Identify which cell holds the provided text, then report its (x, y) central coordinate. 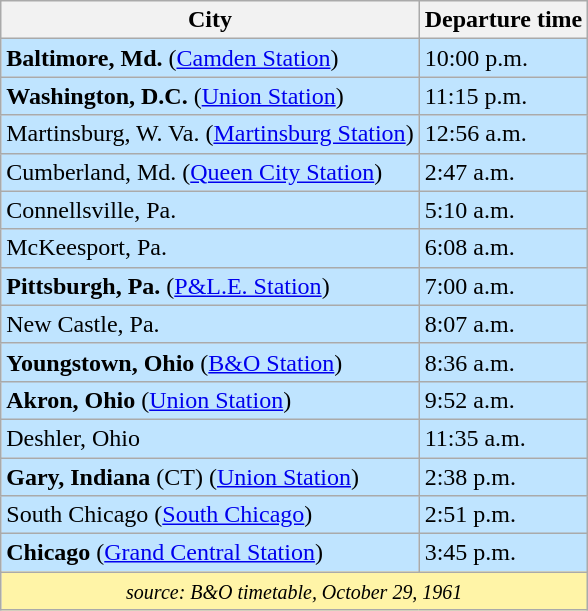
8:07 a.m. (504, 324)
Pittsburgh, Pa. (P&L.E. Station) (210, 286)
Connellsville, Pa. (210, 210)
11:35 a.m. (504, 438)
Youngstown, Ohio (B&O Station) (210, 362)
Cumberland, Md. (Queen City Station) (210, 172)
2:47 a.m. (504, 172)
Chicago (Grand Central Station) (210, 553)
Martinsburg, W. Va. (Martinsburg Station) (210, 134)
Washington, D.C. (Union Station) (210, 96)
New Castle, Pa. (210, 324)
Baltimore, Md. (Camden Station) (210, 58)
City (210, 20)
5:10 a.m. (504, 210)
Gary, Indiana (CT) (Union Station) (210, 477)
source: B&O timetable, October 29, 1961 (294, 591)
9:52 a.m. (504, 400)
10:00 p.m. (504, 58)
7:00 a.m. (504, 286)
12:56 a.m. (504, 134)
Departure time (504, 20)
8:36 a.m. (504, 362)
McKeesport, Pa. (210, 248)
Deshler, Ohio (210, 438)
2:51 p.m. (504, 515)
2:38 p.m. (504, 477)
3:45 p.m. (504, 553)
Akron, Ohio (Union Station) (210, 400)
South Chicago (South Chicago) (210, 515)
11:15 p.m. (504, 96)
6:08 a.m. (504, 248)
